Identify which cell holds the provided text, then report its [x, y] central coordinate. 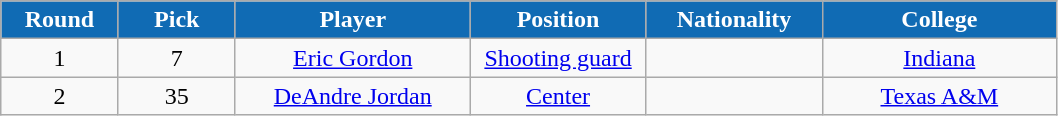
35 [176, 96]
Player [352, 20]
Center [558, 96]
College [940, 20]
Eric Gordon [352, 58]
Pick [176, 20]
7 [176, 58]
Round [60, 20]
Position [558, 20]
Nationality [734, 20]
1 [60, 58]
2 [60, 96]
DeAndre Jordan [352, 96]
Shooting guard [558, 58]
Texas A&M [940, 96]
Indiana [940, 58]
